Identify which cell holds the provided text, then report its [x, y] central coordinate. 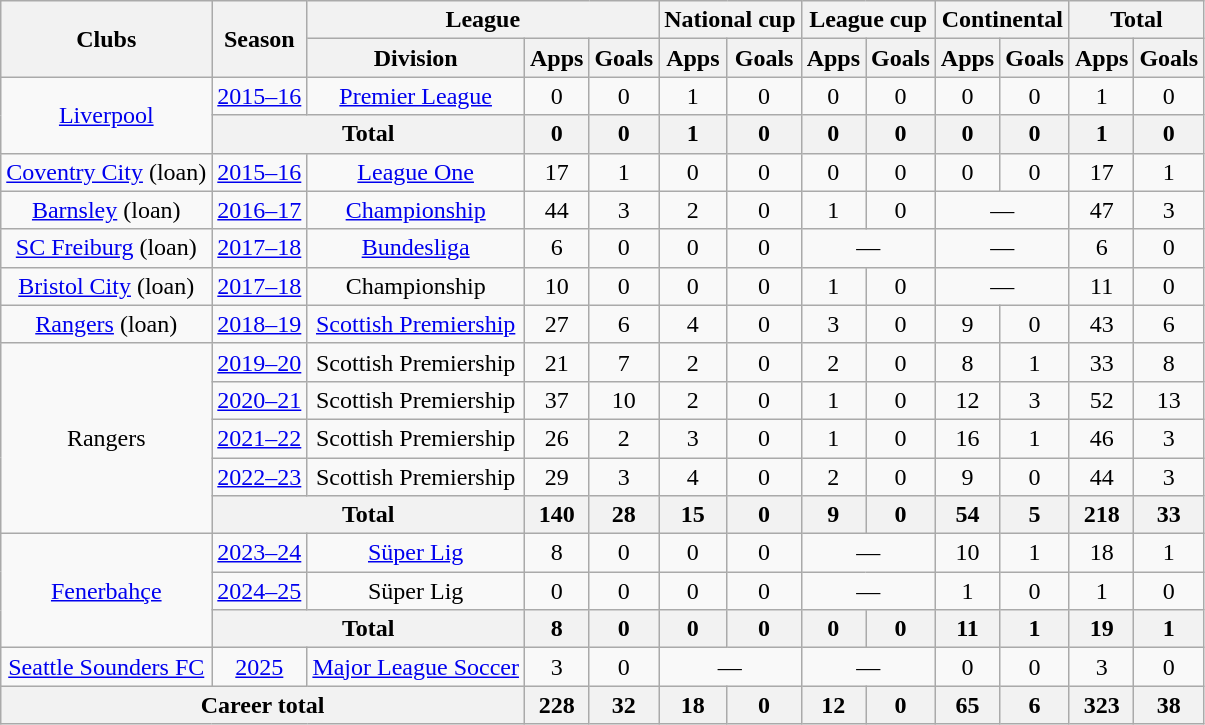
47 [1101, 210]
2016–17 [260, 210]
5 [1035, 515]
SC Freiburg (loan) [106, 248]
2019–20 [260, 362]
2018–19 [260, 324]
19 [1101, 629]
National cup [730, 20]
16 [967, 438]
Bristol City (loan) [106, 286]
2021–22 [260, 438]
Clubs [106, 39]
65 [967, 705]
140 [556, 515]
28 [624, 515]
46 [1101, 438]
52 [1101, 400]
Liverpool [106, 115]
Rangers [106, 438]
Premier League [416, 96]
Season [260, 39]
15 [693, 515]
Coventry City (loan) [106, 172]
Rangers (loan) [106, 324]
43 [1101, 324]
Seattle Sounders FC [106, 667]
2020–21 [260, 400]
228 [556, 705]
Division [416, 58]
32 [624, 705]
League cup [868, 20]
2024–25 [260, 591]
League One [416, 172]
Continental [1002, 20]
Career total [263, 705]
Major League Soccer [416, 667]
54 [967, 515]
38 [1169, 705]
26 [556, 438]
2022–23 [260, 477]
Barnsley (loan) [106, 210]
27 [556, 324]
2025 [260, 667]
323 [1101, 705]
League [483, 20]
Fenerbahçe [106, 591]
21 [556, 362]
2023–24 [260, 553]
29 [556, 477]
7 [624, 362]
218 [1101, 515]
13 [1169, 400]
Bundesliga [416, 248]
37 [556, 400]
